For the text-containing cell, return its midpoint in [x, y] coordinate format. 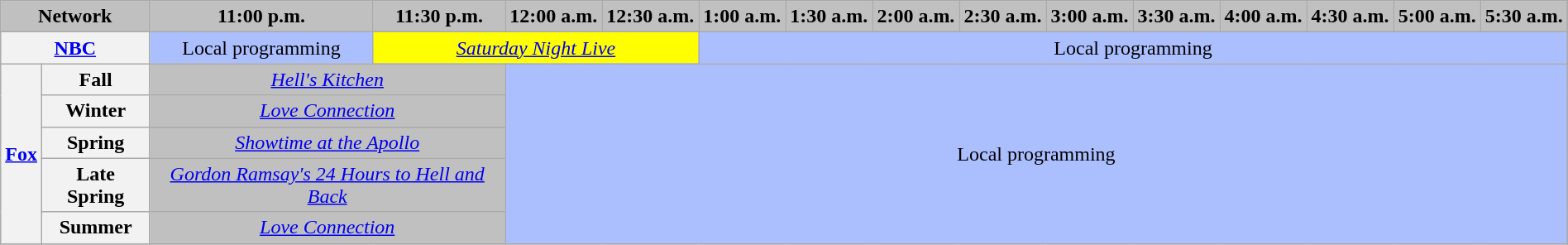
Winter [95, 111]
2:00 a.m. [916, 17]
11:00 p.m. [261, 17]
Showtime at the Apollo [327, 142]
Summer [95, 228]
Fox [22, 154]
11:30 p.m. [438, 17]
Saturday Night Live [536, 48]
NBC [75, 48]
1:30 a.m. [829, 17]
5:00 a.m. [1437, 17]
3:00 a.m. [1090, 17]
12:30 a.m. [650, 17]
3:30 a.m. [1176, 17]
2:30 a.m. [1002, 17]
5:30 a.m. [1523, 17]
Hell's Kitchen [327, 79]
1:00 a.m. [743, 17]
12:00 a.m. [554, 17]
Spring [95, 142]
Network [75, 17]
Late Spring [95, 185]
Gordon Ramsay's 24 Hours to Hell and Back [327, 185]
Fall [95, 79]
4:00 a.m. [1264, 17]
4:30 a.m. [1350, 17]
